From the cell containing the given text, extract its center point as [X, Y] coordinate. 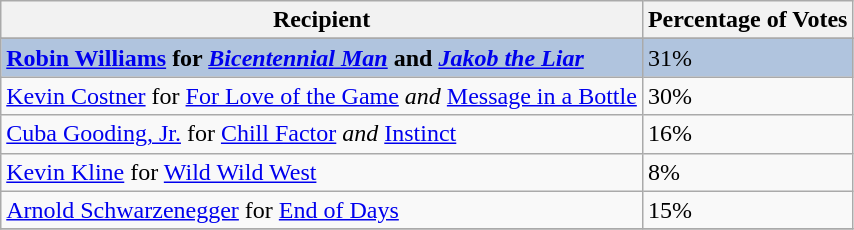
Percentage of Votes [748, 20]
Kevin Kline for Wild Wild West [322, 172]
Cuba Gooding, Jr. for Chill Factor and Instinct [322, 134]
Arnold Schwarzenegger for End of Days [322, 210]
Kevin Costner for For Love of the Game and Message in a Bottle [322, 96]
30% [748, 96]
15% [748, 210]
8% [748, 172]
Recipient [322, 20]
16% [748, 134]
31% [748, 58]
Robin Williams for Bicentennial Man and Jakob the Liar [322, 58]
